From the cell containing the given text, extract its center point as (x, y) coordinate. 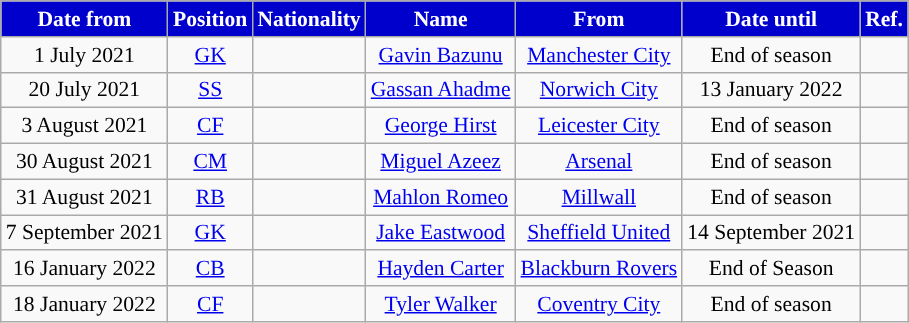
Hayden Carter (441, 269)
13 January 2022 (771, 90)
Manchester City (600, 55)
7 September 2021 (84, 233)
Date from (84, 19)
Arsenal (600, 162)
Ref. (884, 19)
31 August 2021 (84, 197)
Norwich City (600, 90)
Mahlon Romeo (441, 197)
Gavin Bazunu (441, 55)
Position (210, 19)
Millwall (600, 197)
George Hirst (441, 126)
RB (210, 197)
Date until (771, 19)
Tyler Walker (441, 304)
14 September 2021 (771, 233)
SS (210, 90)
Gassan Ahadme (441, 90)
Sheffield United (600, 233)
End of Season (771, 269)
Leicester City (600, 126)
Blackburn Rovers (600, 269)
Nationality (308, 19)
3 August 2021 (84, 126)
Miguel Azeez (441, 162)
From (600, 19)
CM (210, 162)
Name (441, 19)
Jake Eastwood (441, 233)
1 July 2021 (84, 55)
20 July 2021 (84, 90)
18 January 2022 (84, 304)
Coventry City (600, 304)
CB (210, 269)
30 August 2021 (84, 162)
16 January 2022 (84, 269)
